Determine the (x, y) coordinate at the center of the cell enclosing the given text.  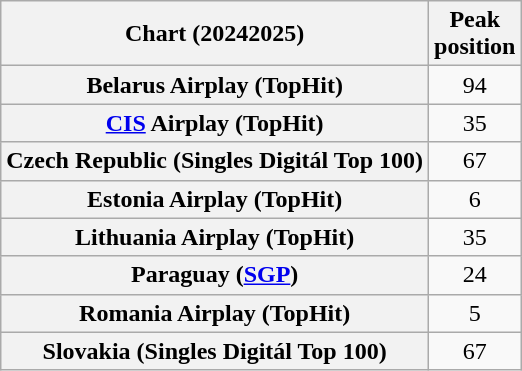
6 (475, 199)
Romania Airplay (TopHit) (215, 313)
Chart (20242025) (215, 34)
CIS Airplay (TopHit) (215, 123)
Paraguay (SGP) (215, 275)
Slovakia (Singles Digitál Top 100) (215, 351)
Estonia Airplay (TopHit) (215, 199)
5 (475, 313)
24 (475, 275)
Lithuania Airplay (TopHit) (215, 237)
94 (475, 85)
Czech Republic (Singles Digitál Top 100) (215, 161)
Belarus Airplay (TopHit) (215, 85)
Peakposition (475, 34)
